Identify which cell holds the provided text, then report its (x, y) central coordinate. 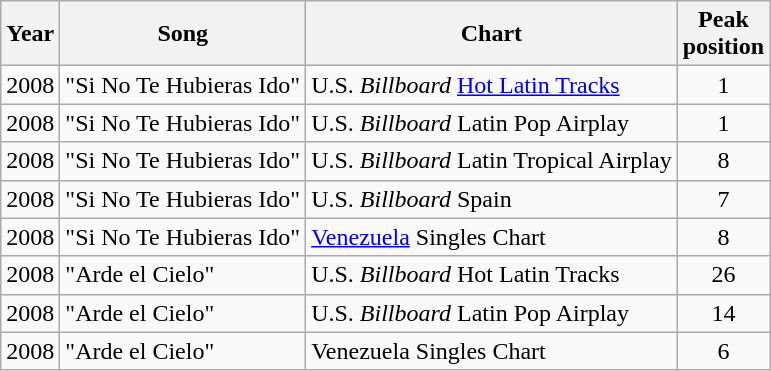
U.S. Billboard Spain (492, 199)
U.S. Billboard Latin Tropical Airplay (492, 161)
Song (183, 34)
Peakposition (723, 34)
14 (723, 313)
7 (723, 199)
26 (723, 275)
Year (30, 34)
6 (723, 351)
Chart (492, 34)
